Search for the cell housing the specified text and yield its [x, y] center coordinate. 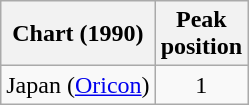
Peakposition [201, 34]
Japan (Oricon) [78, 85]
Chart (1990) [78, 34]
1 [201, 85]
